Provide the (X, Y) coordinate of the cell's center where the given text is located.  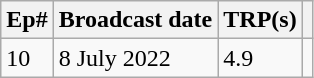
8 July 2022 (136, 58)
4.9 (260, 58)
Broadcast date (136, 20)
10 (27, 58)
TRP(s) (260, 20)
Ep# (27, 20)
